For the text-containing cell, return its midpoint in [X, Y] coordinate format. 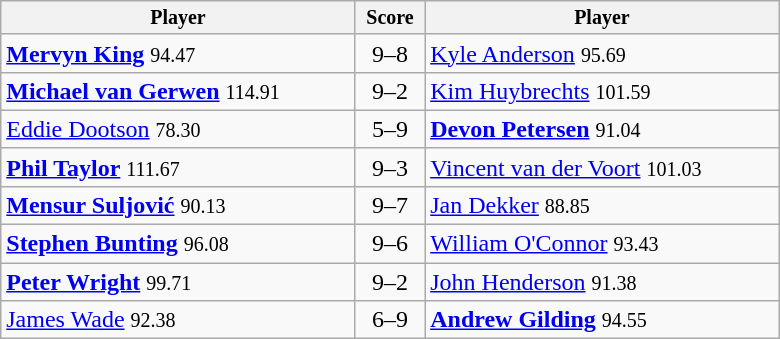
9–6 [390, 244]
John Henderson 91.38 [602, 282]
James Wade 92.38 [178, 320]
William O'Connor 93.43 [602, 244]
Eddie Dootson 78.30 [178, 129]
Andrew Gilding 94.55 [602, 320]
Vincent van der Voort 101.03 [602, 167]
Peter Wright 99.71 [178, 282]
9–3 [390, 167]
Mensur Suljović 90.13 [178, 205]
9–7 [390, 205]
Devon Petersen 91.04 [602, 129]
Kim Huybrechts 101.59 [602, 91]
Kyle Anderson 95.69 [602, 53]
Score [390, 18]
5–9 [390, 129]
9–8 [390, 53]
Jan Dekker 88.85 [602, 205]
Stephen Bunting 96.08 [178, 244]
Mervyn King 94.47 [178, 53]
6–9 [390, 320]
Phil Taylor 111.67 [178, 167]
Michael van Gerwen 114.91 [178, 91]
